Locate the cell with the specified text and output its (x, y) center coordinate. 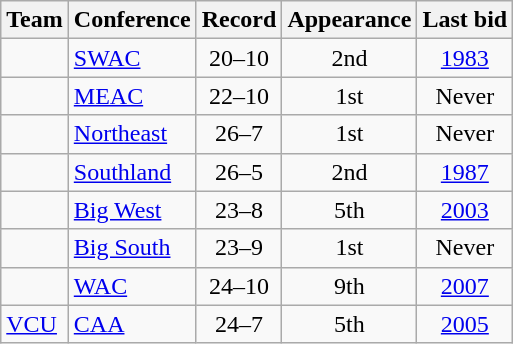
24–10 (239, 286)
9th (350, 286)
CAA (132, 324)
1987 (465, 172)
Southland (132, 172)
20–10 (239, 58)
23–8 (239, 210)
Big South (132, 248)
2003 (465, 210)
2007 (465, 286)
1983 (465, 58)
26–7 (239, 134)
2005 (465, 324)
24–7 (239, 324)
SWAC (132, 58)
Last bid (465, 20)
26–5 (239, 172)
Northeast (132, 134)
MEAC (132, 96)
VCU (35, 324)
Conference (132, 20)
Big West (132, 210)
Appearance (350, 20)
23–9 (239, 248)
22–10 (239, 96)
Record (239, 20)
Team (35, 20)
WAC (132, 286)
